Detect which cell encompasses the target text, then output its (x, y) center coordinate. 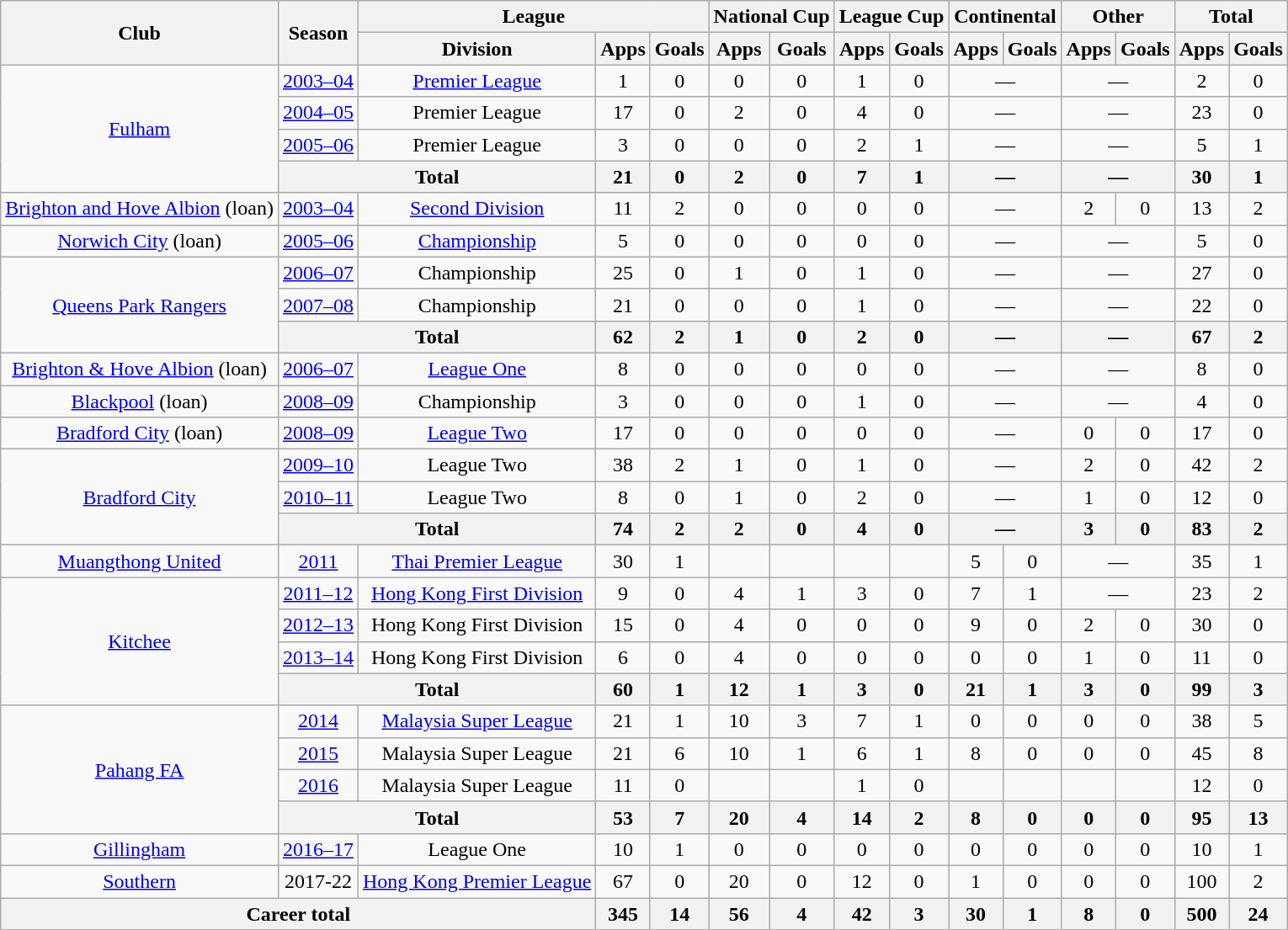
Kitchee (140, 641)
Muangthong United (140, 561)
2011 (318, 561)
2016 (318, 785)
Brighton and Hove Albion (loan) (140, 209)
100 (1201, 881)
53 (623, 817)
2010–11 (318, 497)
2016–17 (318, 849)
Southern (140, 881)
45 (1201, 753)
Club (140, 33)
74 (623, 529)
Division (477, 49)
500 (1201, 913)
Second Division (477, 209)
League Cup (891, 17)
Brighton & Hove Albion (loan) (140, 369)
Blackpool (loan) (140, 401)
Thai Premier League (477, 561)
2017-22 (318, 881)
56 (739, 913)
Norwich City (loan) (140, 241)
2009–10 (318, 465)
2013–14 (318, 657)
2012–13 (318, 625)
2014 (318, 721)
Continental (1005, 17)
2007–08 (318, 305)
National Cup (771, 17)
2011–12 (318, 593)
Career total (298, 913)
35 (1201, 561)
60 (623, 689)
24 (1259, 913)
345 (623, 913)
22 (1201, 305)
Season (318, 33)
2004–05 (318, 113)
Pahang FA (140, 769)
83 (1201, 529)
Queens Park Rangers (140, 305)
League (534, 17)
Bradford City (loan) (140, 433)
15 (623, 625)
25 (623, 273)
Other (1118, 17)
Bradford City (140, 497)
99 (1201, 689)
95 (1201, 817)
Hong Kong Premier League (477, 881)
Gillingham (140, 849)
62 (623, 337)
Fulham (140, 129)
2015 (318, 753)
27 (1201, 273)
